Pinpoint the cell where the given text exists, returning its [x, y] midpoint coordinate. 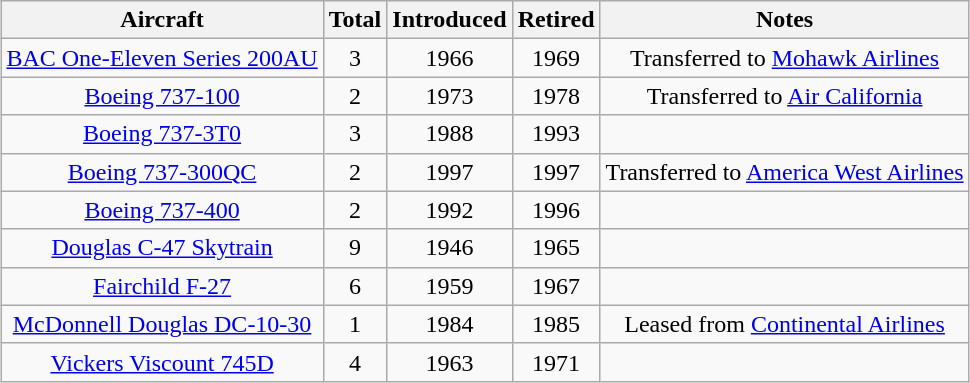
BAC One-Eleven Series 200AU [162, 58]
1966 [450, 58]
1963 [450, 362]
Leased from Continental Airlines [784, 324]
1973 [450, 96]
Introduced [450, 20]
Douglas C-47 Skytrain [162, 248]
Transferred to America West Airlines [784, 172]
1967 [556, 286]
1946 [450, 248]
1993 [556, 134]
1984 [450, 324]
Fairchild F-27 [162, 286]
Boeing 737-100 [162, 96]
Boeing 737-400 [162, 210]
6 [355, 286]
1 [355, 324]
Notes [784, 20]
Boeing 737-3T0 [162, 134]
1996 [556, 210]
1978 [556, 96]
Total [355, 20]
McDonnell Douglas DC-10-30 [162, 324]
1985 [556, 324]
Transferred to Mohawk Airlines [784, 58]
9 [355, 248]
1988 [450, 134]
1969 [556, 58]
Boeing 737-300QC [162, 172]
Transferred to Air California [784, 96]
1959 [450, 286]
1992 [450, 210]
4 [355, 362]
1971 [556, 362]
1965 [556, 248]
Vickers Viscount 745D [162, 362]
Retired [556, 20]
Aircraft [162, 20]
